For the text-containing cell, return its midpoint in [x, y] coordinate format. 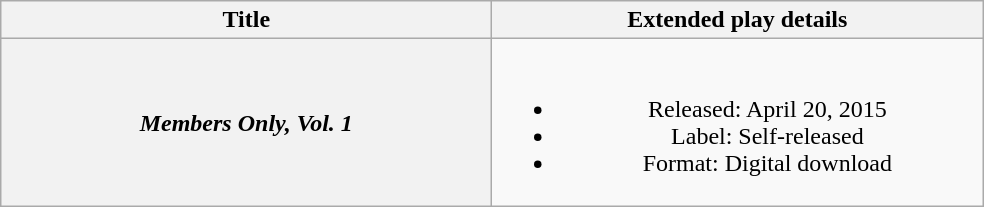
Extended play details [738, 20]
Title [246, 20]
Members Only, Vol. 1 [246, 122]
Released: April 20, 2015Label: Self-releasedFormat: Digital download [738, 122]
